Capture the cell that displays the provided text and extract its [x, y] central coordinate. 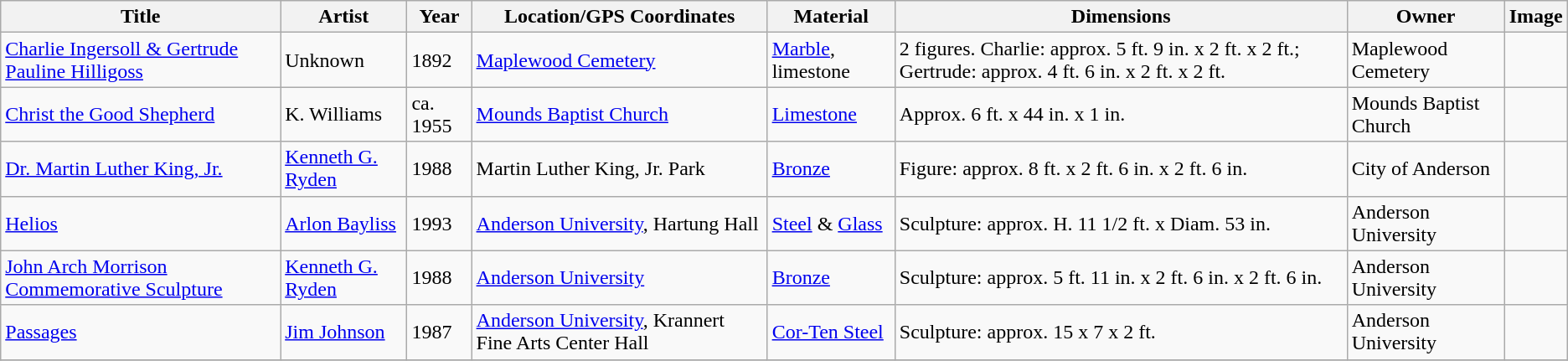
1993 [439, 223]
2 figures. Charlie: approx. 5 ft. 9 in. x 2 ft. x 2 ft.; Gertrude: approx. 4 ft. 6 in. x 2 ft. x 2 ft. [1121, 60]
Passages [141, 332]
Year [439, 17]
Arlon Bayliss [343, 223]
Sculpture: approx. 5 ft. 11 in. x 2 ft. 6 in. x 2 ft. 6 in. [1121, 278]
Location/GPS Coordinates [620, 17]
Christ the Good Shepherd [141, 114]
Anderson University, Krannert Fine Arts Center Hall [620, 332]
Limestone [831, 114]
Martin Luther King, Jr. Park [620, 169]
Approx. 6 ft. x 44 in. x 1 in. [1121, 114]
Anderson University, Hartung Hall [620, 223]
1987 [439, 332]
Figure: approx. 8 ft. x 2 ft. 6 in. x 2 ft. 6 in. [1121, 169]
Steel & Glass [831, 223]
City of Anderson [1426, 169]
Unknown [343, 60]
Sculpture: approx. H. 11 1/2 ft. x Diam. 53 in. [1121, 223]
ca. 1955 [439, 114]
K. Williams [343, 114]
Sculpture: approx. 15 x 7 x 2 ft. [1121, 332]
Dimensions [1121, 17]
Dr. Martin Luther King, Jr. [141, 169]
Marble, limestone [831, 60]
Charlie Ingersoll & Gertrude Pauline Hilligoss [141, 60]
Cor-Ten Steel [831, 332]
Artist [343, 17]
John Arch Morrison Commemorative Sculpture [141, 278]
1892 [439, 60]
Jim Johnson [343, 332]
Title [141, 17]
Image [1536, 17]
Owner [1426, 17]
Material [831, 17]
Helios [141, 223]
